For the text-containing cell, return its midpoint in (x, y) coordinate format. 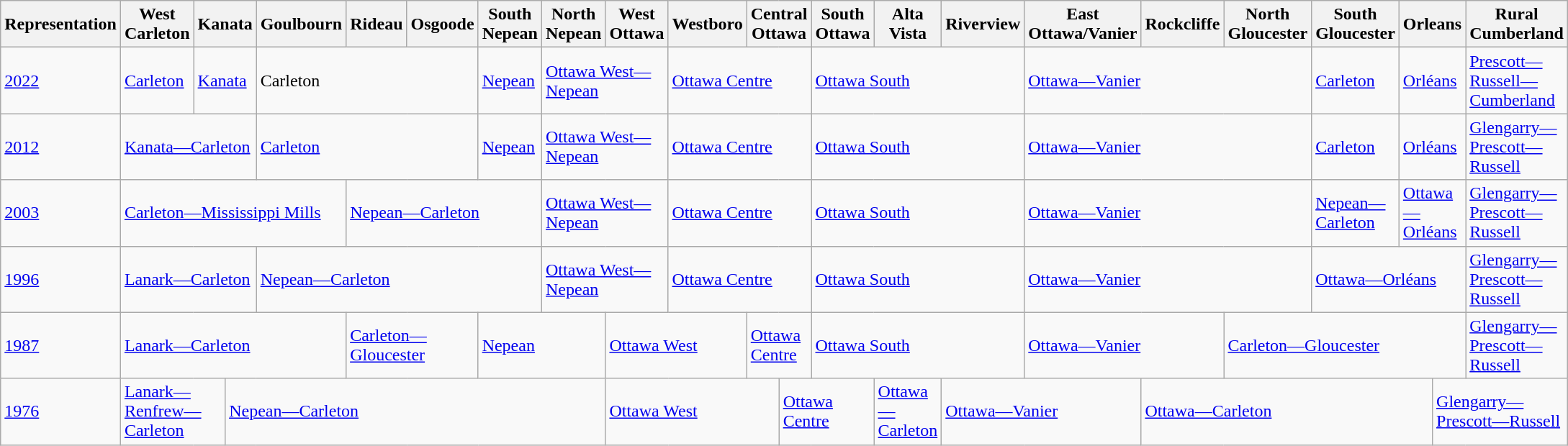
1976 (60, 411)
South Gloucester (1356, 24)
North Nepean (574, 24)
2022 (60, 81)
Prescott—Russell—Cumberland (1517, 81)
Riverview (983, 24)
North Gloucester (1268, 24)
Carleton—Mississippi Mills (233, 213)
2003 (60, 213)
Central Ottawa (779, 24)
East Ottawa/Vanier (1083, 24)
2012 (60, 147)
1987 (60, 345)
South Ottawa (842, 24)
Rural Cumberland (1517, 24)
Rockcliffe (1182, 24)
Orleans (1432, 24)
Osgoode (442, 24)
Alta Vista (908, 24)
Lanark—Renfrew—Carleton (173, 411)
Goulbourn (301, 24)
South Nepean (510, 24)
1996 (60, 279)
Representation (60, 24)
Westboro (707, 24)
Rideau (377, 24)
West Ottawa (636, 24)
Kanata—Carleton (189, 147)
West Carleton (157, 24)
